From the cell containing the given text, extract its center point as (X, Y) coordinate. 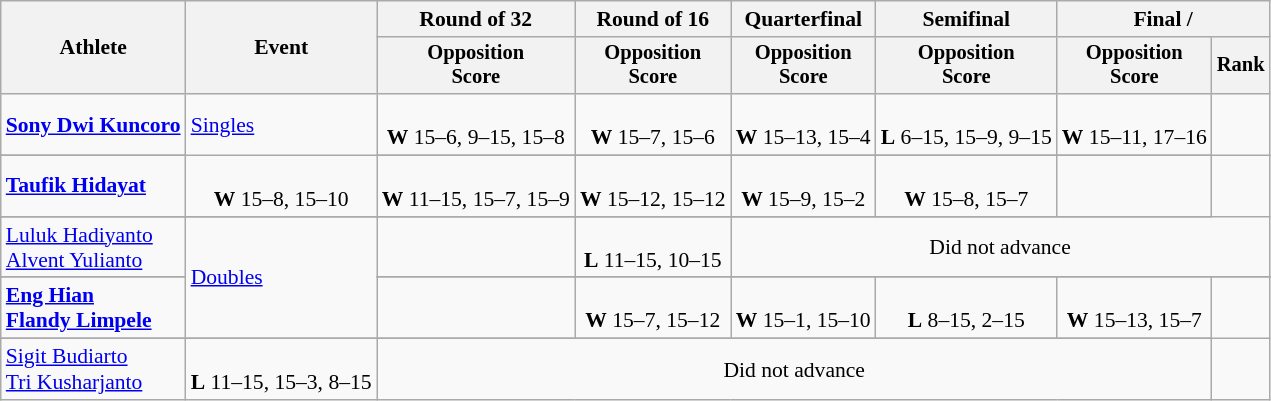
L 11–15, 15–3, 8–15 (282, 370)
Singles (282, 124)
Final / (1164, 19)
W 15–13, 15–7 (1134, 308)
Semifinal (966, 19)
W 15–11, 17–16 (1134, 124)
Event (282, 48)
Quarterfinal (804, 19)
Eng HianFlandy Limpele (94, 308)
W 15–13, 15–4 (804, 124)
Doubles (282, 278)
Taufik Hidayat (94, 186)
Sigit BudiartoTri Kusharjanto (94, 370)
W 15–7, 15–6 (653, 124)
W 15–9, 15–2 (804, 186)
L 11–15, 10–15 (653, 248)
Athlete (94, 48)
W 15–8, 15–10 (282, 186)
Round of 16 (653, 19)
W 11–15, 15–7, 15–9 (476, 186)
Round of 32 (476, 19)
W 15–12, 15–12 (653, 186)
Luluk HadiyantoAlvent Yulianto (94, 248)
W 15–6, 9–15, 15–8 (476, 124)
L 8–15, 2–15 (966, 308)
W 15–8, 15–7 (966, 186)
W 15–1, 15–10 (804, 308)
L 6–15, 15–9, 9–15 (966, 124)
Sony Dwi Kuncoro (94, 124)
Rank (1241, 66)
W 15–7, 15–12 (653, 308)
